Identify which cell holds the provided text, then report its [X, Y] central coordinate. 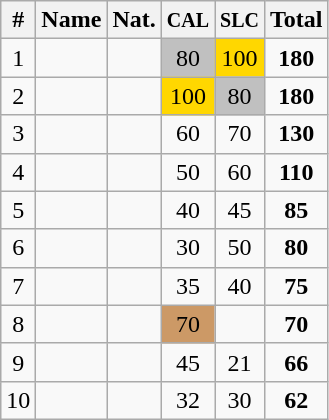
75 [296, 286]
35 [188, 286]
21 [240, 362]
130 [296, 134]
6 [18, 248]
1 [18, 58]
32 [188, 400]
CAL [188, 20]
4 [18, 172]
Total [296, 20]
66 [296, 362]
2 [18, 96]
5 [18, 210]
SLC [240, 20]
Name [72, 20]
# [18, 20]
10 [18, 400]
62 [296, 400]
3 [18, 134]
7 [18, 286]
Nat. [134, 20]
85 [296, 210]
110 [296, 172]
8 [18, 324]
9 [18, 362]
